Locate the cell with the specified text and output its (X, Y) center coordinate. 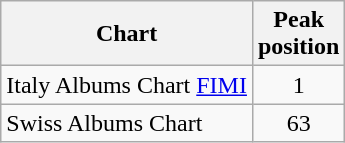
Swiss Albums Chart (127, 123)
63 (298, 123)
Chart (127, 34)
Italy Albums Chart FIMI (127, 85)
Peakposition (298, 34)
1 (298, 85)
